Return the (X, Y) coordinate for the center point of the cell that contains the specified text.  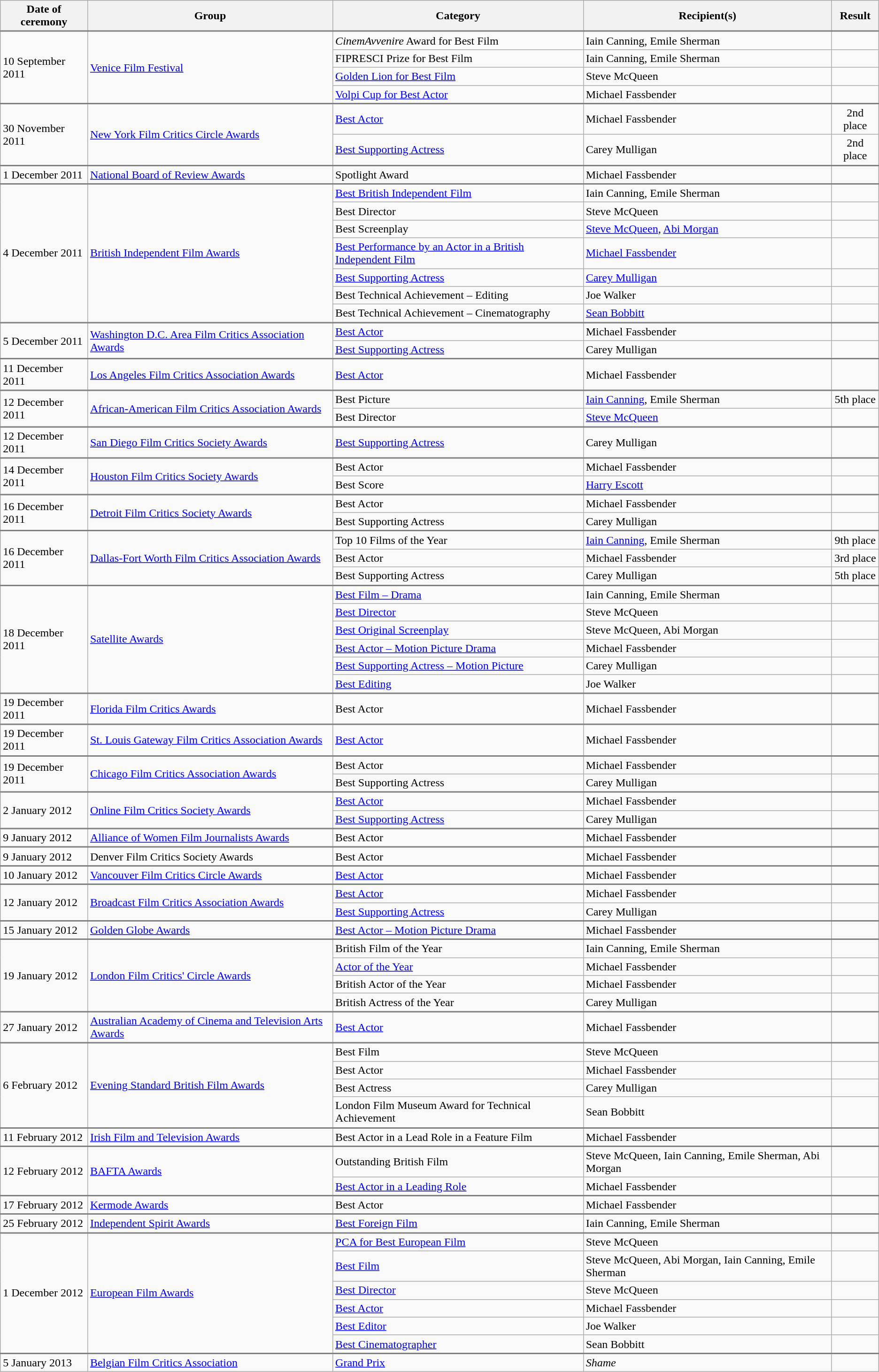
5 December 2011 (44, 341)
14 December 2011 (44, 476)
9th place (855, 540)
European Film Awards (210, 1293)
Dallas-Fort Worth Film Critics Association Awards (210, 558)
2 January 2012 (44, 810)
BAFTA Awards (210, 1170)
Harry Escott (707, 486)
British Film of the Year (458, 949)
New York Film Critics Circle Awards (210, 134)
Best Picture (458, 399)
12 January 2012 (44, 903)
Best Screenplay (458, 229)
Los Angeles Film Critics Association Awards (210, 375)
Best Actress (458, 1088)
FIPRESCI Prize for Best Film (458, 58)
Best Editing (458, 684)
11 February 2012 (44, 1137)
Online Film Critics Society Awards (210, 810)
1 December 2012 (44, 1293)
African-American Film Critics Association Awards (210, 409)
1 December 2011 (44, 175)
Best Actor in a Lead Role in a Feature Film (458, 1137)
10 September 2011 (44, 68)
5 January 2013 (44, 1362)
Alliance of Women Film Journalists Awards (210, 838)
Florida Film Critics Awards (210, 709)
London Film Museum Award for Technical Achievement (458, 1112)
Result (855, 16)
Actor of the Year (458, 967)
11 December 2011 (44, 375)
Best Original Screenplay (458, 630)
19 January 2012 (44, 976)
Chicago Film Critics Association Awards (210, 774)
Top 10 Films of the Year (458, 540)
18 December 2011 (44, 639)
27 January 2012 (44, 1028)
Broadcast Film Critics Association Awards (210, 903)
British Independent Film Awards (210, 254)
Satellite Awards (210, 639)
6 February 2012 (44, 1085)
Grand Prix (458, 1362)
Best Editor (458, 1326)
Steve McQueen, Iain Canning, Emile Sherman, Abi Morgan (707, 1162)
30 November 2011 (44, 134)
10 January 2012 (44, 875)
Golden Lion for Best Film (458, 76)
Best Supporting Actress – Motion Picture (458, 666)
Golden Globe Awards (210, 930)
Belgian Film Critics Association (210, 1362)
St. Louis Gateway Film Critics Association Awards (210, 740)
Best Actor in a Leading Role (458, 1186)
Evening Standard British Film Awards (210, 1085)
Best Foreign Film (458, 1224)
Category (458, 16)
Steve McQueen, Abi Morgan, Iain Canning, Emile Sherman (707, 1266)
Vancouver Film Critics Circle Awards (210, 875)
Washington D.C. Area Film Critics Association Awards (210, 341)
Best Cinematographer (458, 1344)
Date of ceremony (44, 16)
Shame (707, 1362)
Best Performance by an Actor in a British Independent Film (458, 253)
CinemAvvenire Award for Best Film (458, 40)
Group (210, 16)
Denver Film Critics Society Awards (210, 857)
PCA for Best European Film (458, 1242)
National Board of Review Awards (210, 175)
British Actress of the Year (458, 1002)
Best Score (458, 486)
Spotlight Award (458, 175)
17 February 2012 (44, 1205)
Outstanding British Film (458, 1162)
Best Technical Achievement – Cinematography (458, 314)
London Film Critics' Circle Awards (210, 976)
Australian Academy of Cinema and Television Arts Awards (210, 1028)
Best Film – Drama (458, 595)
Venice Film Festival (210, 68)
Recipient(s) (707, 16)
Independent Spirit Awards (210, 1224)
15 January 2012 (44, 930)
Best British Independent Film (458, 194)
Kermode Awards (210, 1205)
Detroit Film Critics Society Awards (210, 512)
Irish Film and Television Awards (210, 1137)
3rd place (855, 558)
Best Technical Achievement – Editing (458, 295)
Volpi Cup for Best Actor (458, 95)
San Diego Film Critics Society Awards (210, 442)
25 February 2012 (44, 1224)
British Actor of the Year (458, 984)
4 December 2011 (44, 254)
Houston Film Critics Society Awards (210, 476)
12 February 2012 (44, 1170)
